Return (x, y) of the center of cell containing provided text 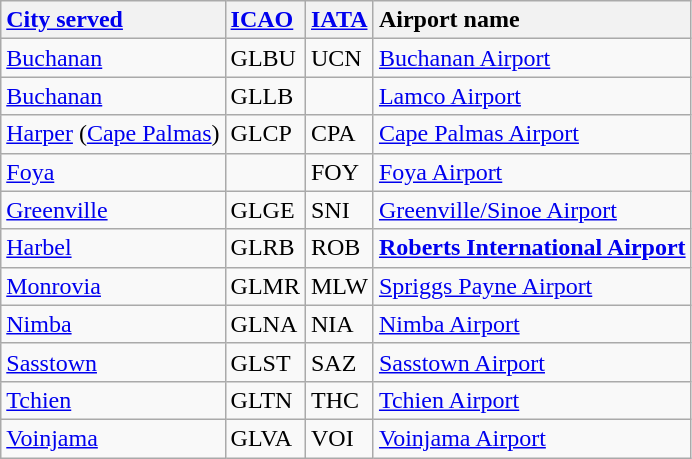
SAZ (339, 362)
Nimba Airport (532, 324)
Sasstown (113, 362)
GLLB (265, 96)
Tchien Airport (532, 400)
Greenville/Sinoe Airport (532, 210)
GLTN (265, 400)
Sasstown Airport (532, 362)
Foya (113, 172)
GLST (265, 362)
VOI (339, 438)
Airport name (532, 20)
Voinjama Airport (532, 438)
Nimba (113, 324)
GLNA (265, 324)
Greenville (113, 210)
Harbel (113, 248)
Spriggs Payne Airport (532, 286)
Lamco Airport (532, 96)
GLMR (265, 286)
Foya Airport (532, 172)
SNI (339, 210)
FOY (339, 172)
Roberts International Airport (532, 248)
NIA (339, 324)
City served (113, 20)
Buchanan Airport (532, 58)
UCN (339, 58)
Cape Palmas Airport (532, 134)
ROB (339, 248)
GLVA (265, 438)
GLRB (265, 248)
MLW (339, 286)
GLCP (265, 134)
GLBU (265, 58)
Harper (Cape Palmas) (113, 134)
Tchien (113, 400)
CPA (339, 134)
THC (339, 400)
IATA (339, 20)
Monrovia (113, 286)
Voinjama (113, 438)
ICAO (265, 20)
GLGE (265, 210)
